Extract the (x, y) coordinate from the center of the cell holding the provided text.  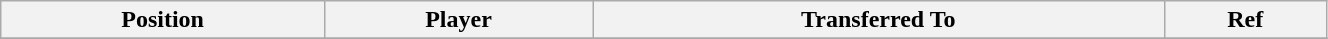
Ref (1245, 20)
Position (163, 20)
Player (458, 20)
Transferred To (878, 20)
